Detect which cell encompasses the target text, then output its [X, Y] center coordinate. 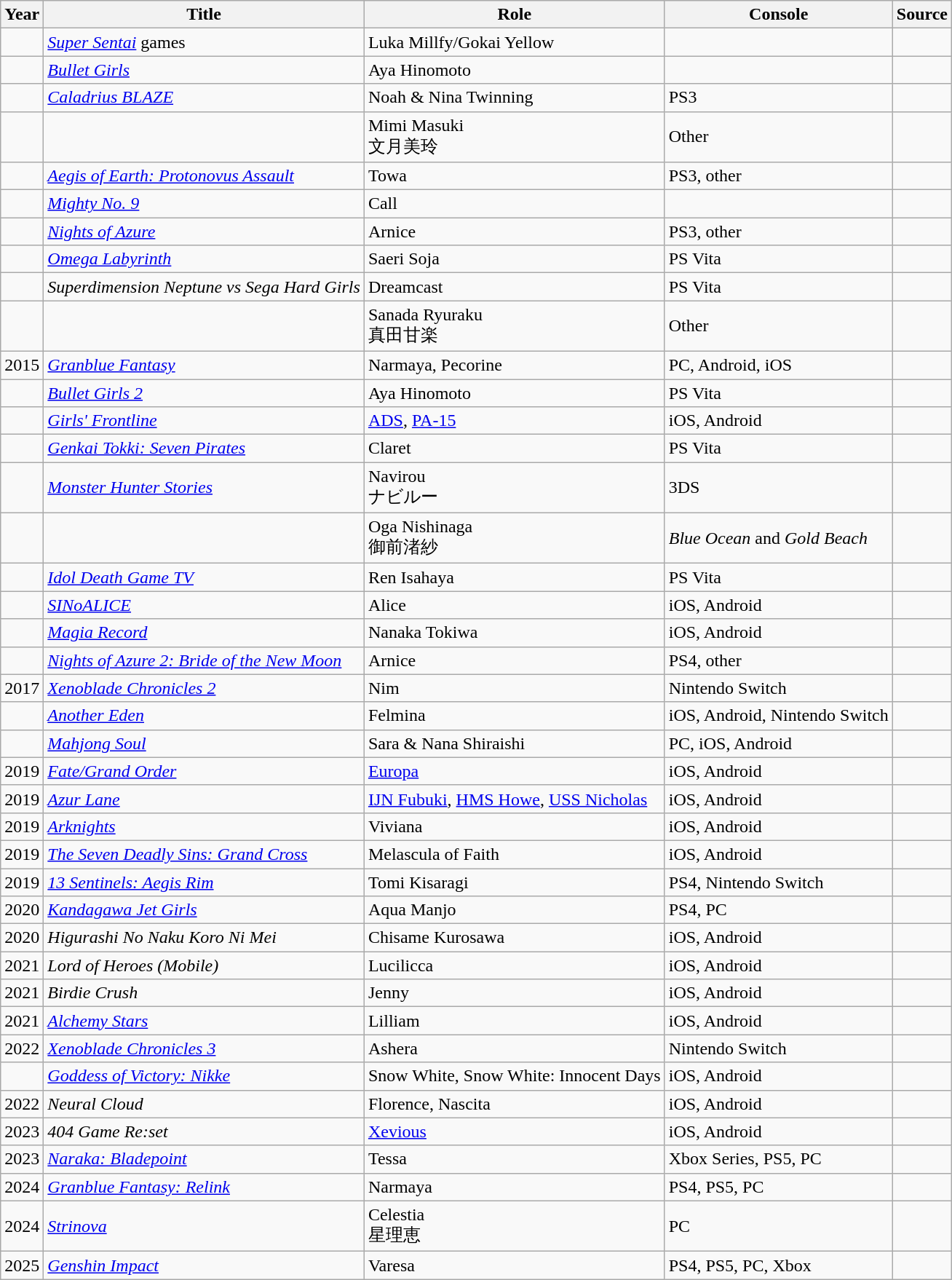
SINoALICE [204, 605]
Navirouナビルー [514, 488]
Omega Labyrinth [204, 259]
Alice [514, 605]
PS4, PC [779, 910]
2017 [22, 688]
3DS [779, 488]
PC [779, 1226]
Bullet Girls [204, 70]
Tomi Kisaragi [514, 882]
Magia Record [204, 633]
Lilliam [514, 1021]
Lucilicca [514, 965]
Year [22, 15]
Snow White, Snow White: Innocent Days [514, 1076]
Europa [514, 771]
Kandagawa Jet Girls [204, 910]
Sara & Nana Shiraishi [514, 743]
Blue Ocean and Gold Beach [779, 538]
Call [514, 204]
PC, iOS, Android [779, 743]
Xbox Series, PS5, PC [779, 1159]
PS4, other [779, 660]
Narmaya, Pecorine [514, 365]
Console [779, 15]
Granblue Fantasy [204, 365]
Another Eden [204, 716]
Genkai Tokki: Seven Pirates [204, 449]
PS4, Nintendo Switch [779, 882]
PS4, PS5, PC, Xbox [779, 1265]
Superdimension Neptune vs Sega Hard Girls [204, 287]
Nanaka Tokiwa [514, 633]
Jenny [514, 993]
Ren Isahaya [514, 577]
Ashera [514, 1048]
Celestia星理恵 [514, 1226]
2015 [22, 365]
Lord of Heroes (Mobile) [204, 965]
Felmina [514, 716]
ADS, PA-15 [514, 421]
Monster Hunter Stories [204, 488]
Higurashi No Naku Koro Ni Mei [204, 938]
Bullet Girls 2 [204, 392]
The Seven Deadly Sins: Grand Cross [204, 854]
13 Sentinels: Aegis Rim [204, 882]
Granblue Fantasy: Relink [204, 1187]
Varesa [514, 1265]
Claret [514, 449]
Arknights [204, 826]
Aegis of Earth: Protonovus Assault [204, 176]
Mighty No. 9 [204, 204]
Source [921, 15]
2025 [22, 1265]
Role [514, 15]
Florence, Nascita [514, 1104]
Dreamcast [514, 287]
Noah & Nina Twinning [514, 98]
Birdie Crush [204, 993]
Aqua Manjo [514, 910]
Xenoblade Chronicles 3 [204, 1048]
Strinova [204, 1226]
Idol Death Game TV [204, 577]
Genshin Impact [204, 1265]
Nights of Azure [204, 232]
Super Sentai games [204, 42]
Mimi Masuki文月美玲 [514, 137]
Viviana [514, 826]
Saeri Soja [514, 259]
Goddess of Victory: Nikke [204, 1076]
PS3 [779, 98]
iOS, Android, Nintendo Switch [779, 716]
IJN Fubuki, HMS Howe, USS Nicholas [514, 799]
Nim [514, 688]
Alchemy Stars [204, 1021]
Naraka: Bladepoint [204, 1159]
Mahjong Soul [204, 743]
404 Game Re:set [204, 1131]
Azur Lane [204, 799]
PS4, PS5, PC [779, 1187]
Oga Nishinaga御前渚紗 [514, 538]
Narmaya [514, 1187]
PC, Android, iOS [779, 365]
Xenoblade Chronicles 2 [204, 688]
Nights of Azure 2: Bride of the New Moon [204, 660]
Xevious [514, 1131]
Tessa [514, 1159]
Melascula of Faith [514, 854]
Neural Cloud [204, 1104]
Title [204, 15]
Chisame Kurosawa [514, 938]
Sanada Ryuraku真田甘楽 [514, 326]
Girls' Frontline [204, 421]
Luka Millfy/Gokai Yellow [514, 42]
Fate/Grand Order [204, 771]
Towa [514, 176]
Caladrius BLAZE [204, 98]
